Provide the (x, y) coordinate of the cell's center where the given text is located.  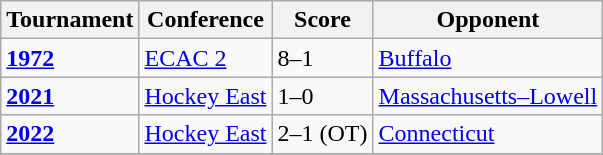
Tournament (70, 20)
Opponent (488, 20)
2021 (70, 96)
Buffalo (488, 58)
ECAC 2 (206, 58)
Massachusetts–Lowell (488, 96)
1–0 (322, 96)
Connecticut (488, 134)
Conference (206, 20)
2–1 (OT) (322, 134)
1972 (70, 58)
Score (322, 20)
2022 (70, 134)
8–1 (322, 58)
